Capture the cell that displays the provided text and extract its [x, y] central coordinate. 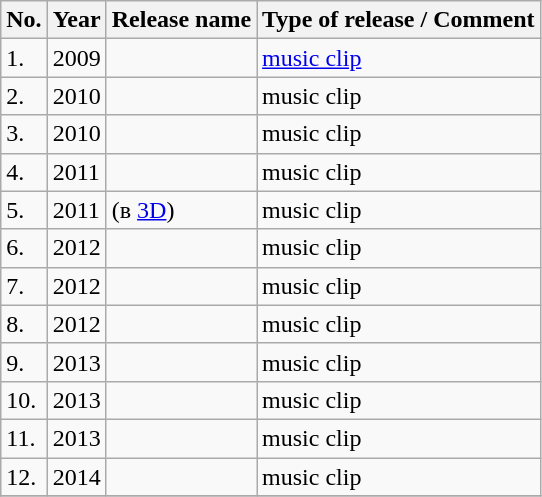
3. [24, 134]
Type of release / Comment [398, 20]
2009 [76, 58]
7. [24, 286]
Year [76, 20]
11. [24, 438]
2. [24, 96]
Release name [181, 20]
6. [24, 248]
No. [24, 20]
12. [24, 477]
8. [24, 324]
2014 [76, 477]
1. [24, 58]
5. [24, 210]
(в 3D) [181, 210]
4. [24, 172]
10. [24, 400]
9. [24, 362]
